Determine the [X, Y] coordinate at the center of the cell enclosing the given text.  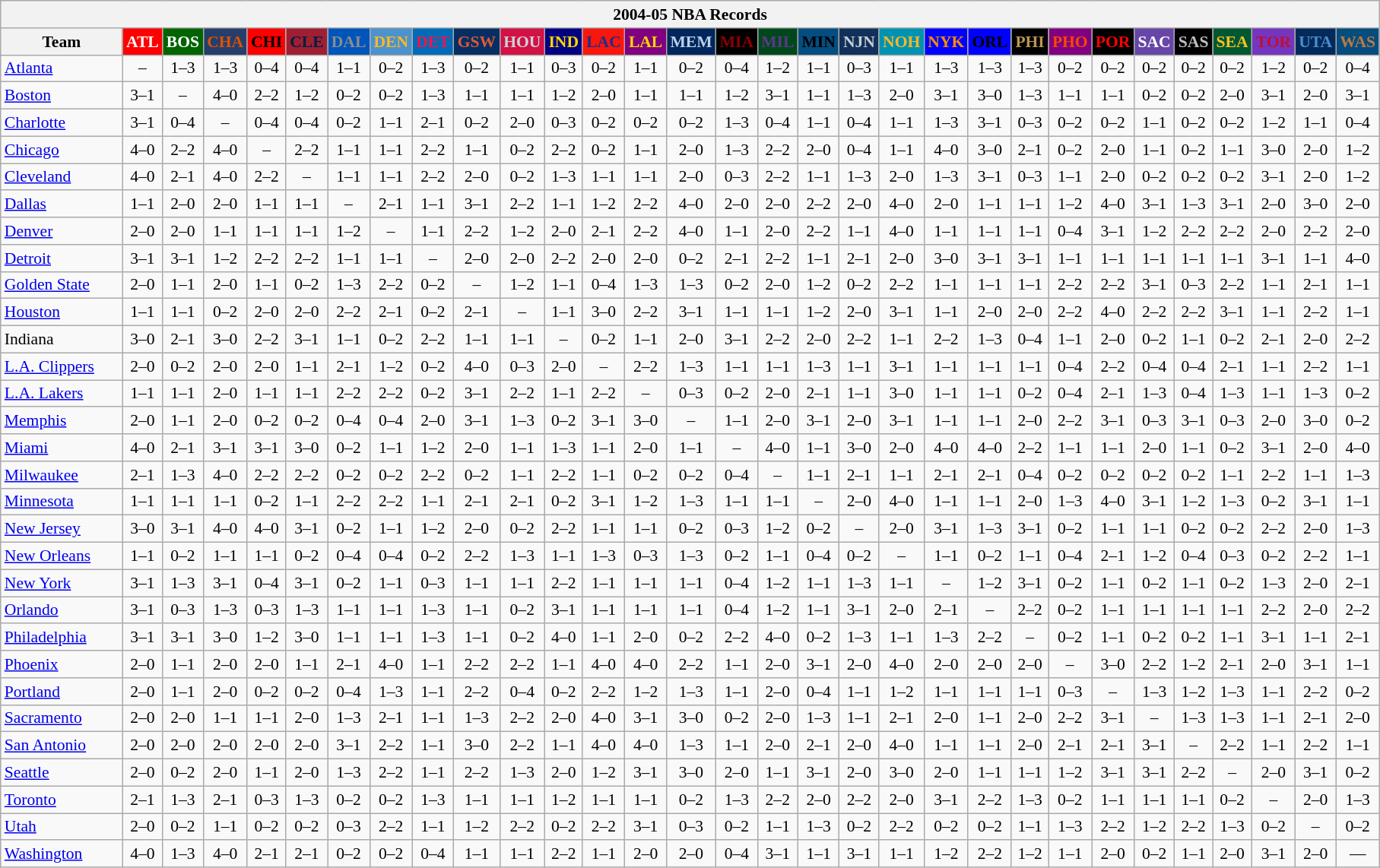
Golden State [62, 285]
DET [433, 42]
CLE [307, 42]
Detroit [62, 258]
Cleveland [62, 177]
Sacramento [62, 718]
DEN [391, 42]
MEM [690, 42]
ATL [143, 42]
IND [563, 42]
Portland [62, 692]
CHA [225, 42]
Orlando [62, 610]
Boston [62, 96]
Minnesota [62, 502]
MIN [818, 42]
NOH [902, 42]
Atlanta [62, 68]
Indiana [62, 340]
SEA [1232, 42]
Toronto [62, 800]
Team [62, 42]
PHI [1029, 42]
ORL [990, 42]
PHO [1071, 42]
L.A. Lakers [62, 394]
BOS [182, 42]
MIL [777, 42]
Denver [62, 231]
Miami [62, 448]
Washington [62, 854]
Memphis [62, 421]
DAL [349, 42]
Dallas [62, 204]
Utah [62, 827]
Milwaukee [62, 475]
Philadelphia [62, 638]
Houston [62, 312]
HOU [522, 42]
WAS [1358, 42]
2004-05 NBA Records [690, 14]
New Orleans [62, 556]
New York [62, 583]
Phoenix [62, 664]
Charlotte [62, 123]
SAS [1194, 42]
New Jersey [62, 529]
UTA [1315, 42]
San Antonio [62, 746]
TOR [1274, 42]
LAL [646, 42]
— [1358, 854]
NJN [859, 42]
Seattle [62, 773]
CHI [266, 42]
Chicago [62, 150]
MIA [737, 42]
L.A. Clippers [62, 366]
SAC [1154, 42]
NYK [946, 42]
LAC [604, 42]
GSW [477, 42]
POR [1113, 42]
